From the cell containing the given text, extract its center point as (x, y) coordinate. 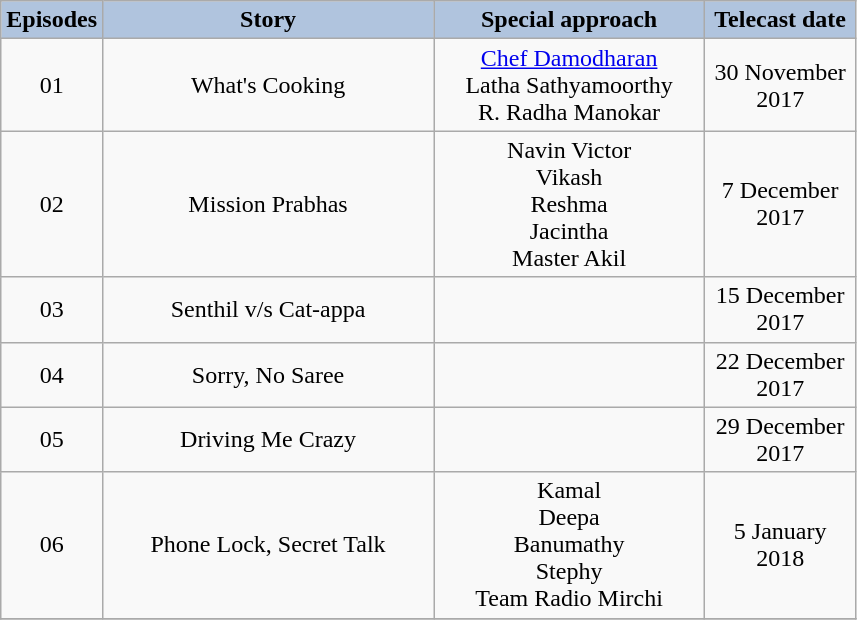
Telecast date (780, 20)
7 December 2017 (780, 204)
Chef Damodharan Latha Sathyamoorthy R. Radha Manokar (570, 85)
Navin Victor Vikash Reshma Jacintha Master Akil (570, 204)
05 (52, 440)
Phone Lock, Secret Talk (268, 545)
5 January 2018 (780, 545)
02 (52, 204)
15 December 2017 (780, 310)
Special approach (570, 20)
Sorry, No Saree (268, 374)
03 (52, 310)
Kamal Deepa Banumathy Stephy Team Radio Mirchi (570, 545)
Mission Prabhas (268, 204)
What's Cooking (268, 85)
Story (268, 20)
Driving Me Crazy (268, 440)
29 December 2017 (780, 440)
Episodes (52, 20)
Senthil v/s Cat-appa (268, 310)
01 (52, 85)
06 (52, 545)
22 December 2017 (780, 374)
04 (52, 374)
30 November 2017 (780, 85)
